Search for the cell housing the specified text and yield its [X, Y] center coordinate. 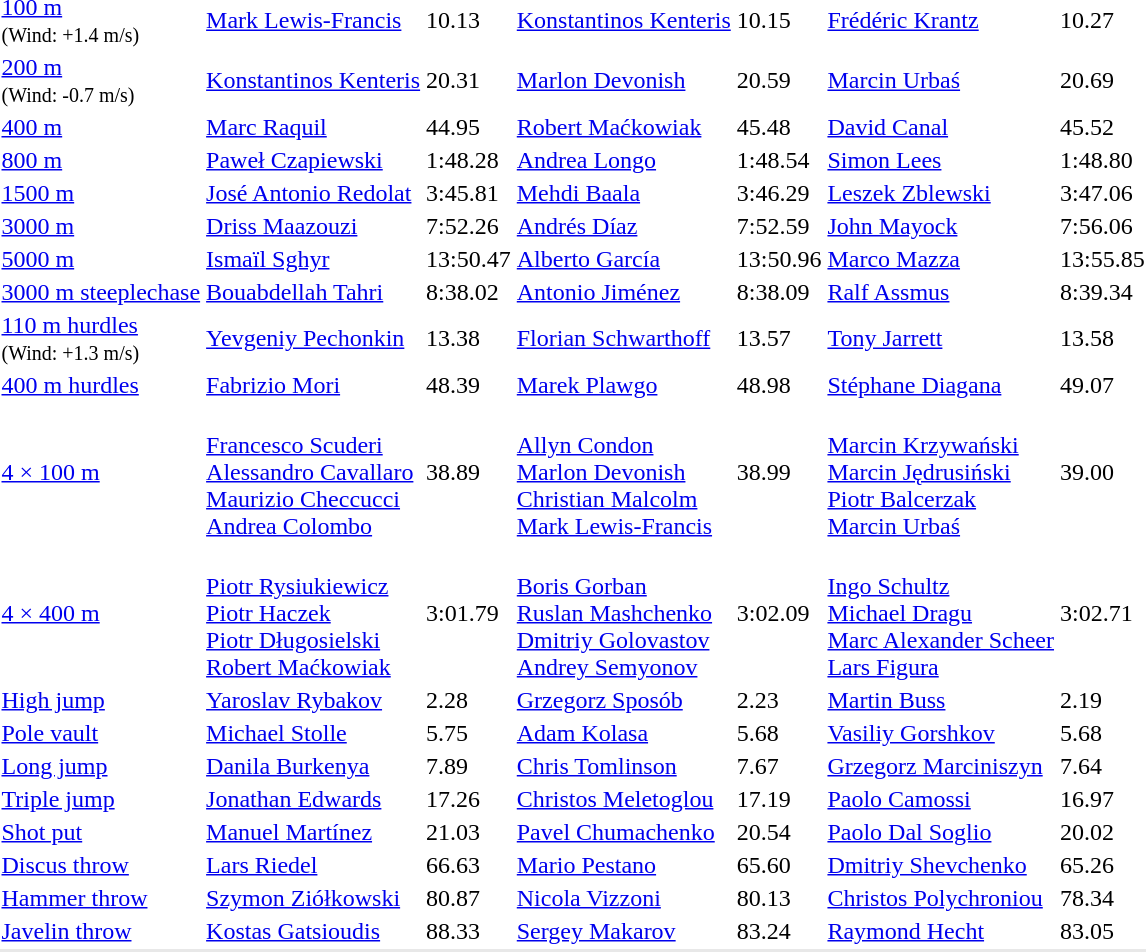
200 m(Wind: -0.7 m/s) [101, 80]
Paolo Dal Soglio [941, 832]
José Antonio Redolat [314, 193]
Andrea Longo [624, 160]
5.75 [469, 733]
Fabrizio Mori [314, 385]
13:50.96 [779, 259]
1:48.28 [469, 160]
400 m [101, 127]
Ismaïl Sghyr [314, 259]
Allyn CondonMarlon DevonishChristian MalcolmMark Lewis-Francis [624, 472]
Jonathan Edwards [314, 799]
3000 m steeplechase [101, 292]
Yaroslav Rybakov [314, 700]
Danila Burkenya [314, 766]
John Mayock [941, 226]
4 × 100 m [101, 472]
Sergey Makarov [624, 931]
3:01.79 [469, 613]
3:46.29 [779, 193]
13.38 [469, 338]
Martin Buss [941, 700]
38.89 [469, 472]
1500 m [101, 193]
High jump [101, 700]
Mehdi Baala [624, 193]
20.31 [469, 80]
5000 m [101, 259]
38.99 [779, 472]
2.28 [469, 700]
Lars Riedel [314, 865]
17.26 [469, 799]
Florian Schwarthoff [624, 338]
3:02.09 [779, 613]
2.23 [779, 700]
Grzegorz Marciniszyn [941, 766]
8:38.09 [779, 292]
13:50.47 [469, 259]
48.98 [779, 385]
5.68 [779, 733]
7:52.59 [779, 226]
1:48.54 [779, 160]
Discus throw [101, 865]
Shot put [101, 832]
17.19 [779, 799]
Francesco ScuderiAlessandro CavallaroMaurizio CheccucciAndrea Colombo [314, 472]
44.95 [469, 127]
Robert Maćkowiak [624, 127]
Adam Kolasa [624, 733]
Andrés Díaz [624, 226]
Boris GorbanRuslan MashchenkoDmitriy GolovastovAndrey Semyonov [624, 613]
Konstantinos Kenteris [314, 80]
13.57 [779, 338]
Pavel Chumachenko [624, 832]
4 × 400 m [101, 613]
Antonio Jiménez [624, 292]
Pole vault [101, 733]
65.60 [779, 865]
Long jump [101, 766]
Javelin throw [101, 931]
Marc Raquil [314, 127]
20.59 [779, 80]
20.54 [779, 832]
Alberto García [624, 259]
Ralf Assmus [941, 292]
Simon Lees [941, 160]
Grzegorz Sposób [624, 700]
Piotr RysiukiewiczPiotr HaczekPiotr DługosielskiRobert Maćkowiak [314, 613]
Marek Plawgo [624, 385]
Marco Mazza [941, 259]
Yevgeniy Pechonkin [314, 338]
800 m [101, 160]
80.13 [779, 898]
3000 m [101, 226]
Michael Stolle [314, 733]
Raymond Hecht [941, 931]
Driss Maazouzi [314, 226]
Christos Polychroniou [941, 898]
Manuel Martínez [314, 832]
Szymon Ziółkowski [314, 898]
Nicola Vizzoni [624, 898]
66.63 [469, 865]
3:45.81 [469, 193]
Marcin KrzywańskiMarcin JędrusińskiPiotr BalcerzakMarcin Urbaś [941, 472]
Kostas Gatsioudis [314, 931]
Ingo SchultzMichael DraguMarc Alexander ScheerLars Figura [941, 613]
Leszek Zblewski [941, 193]
48.39 [469, 385]
7.89 [469, 766]
Marlon Devonish [624, 80]
Stéphane Diagana [941, 385]
David Canal [941, 127]
Paweł Czapiewski [314, 160]
Paolo Camossi [941, 799]
Mario Pestano [624, 865]
Hammer throw [101, 898]
Dmitriy Shevchenko [941, 865]
88.33 [469, 931]
Bouabdellah Tahri [314, 292]
Chris Tomlinson [624, 766]
Marcin Urbaś [941, 80]
Christos Meletoglou [624, 799]
Triple jump [101, 799]
110 m hurdles(Wind: +1.3 m/s) [101, 338]
21.03 [469, 832]
400 m hurdles [101, 385]
Vasiliy Gorshkov [941, 733]
45.48 [779, 127]
7.67 [779, 766]
83.24 [779, 931]
7:52.26 [469, 226]
Tony Jarrett [941, 338]
8:38.02 [469, 292]
80.87 [469, 898]
